Extract the [x, y] coordinate from the center of the cell holding the provided text.  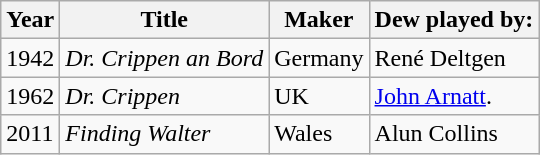
Dr. Crippen an Bord [164, 58]
Dew played by: [454, 20]
Germany [319, 58]
2011 [30, 134]
Finding Walter [164, 134]
John Arnatt. [454, 96]
Title [164, 20]
Year [30, 20]
1942 [30, 58]
UK [319, 96]
Dr. Crippen [164, 96]
Alun Collins [454, 134]
Maker [319, 20]
Wales [319, 134]
1962 [30, 96]
René Deltgen [454, 58]
